Identify which cell holds the provided text, then report its [X, Y] central coordinate. 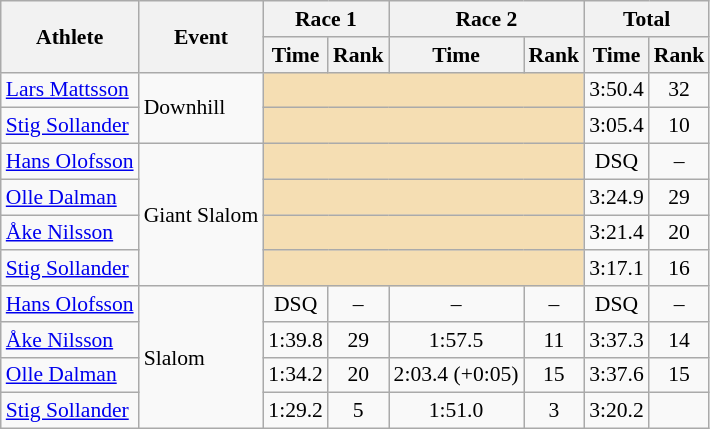
3:21.4 [616, 233]
1:34.2 [296, 375]
Athlete [70, 36]
3:37.6 [616, 375]
Race 1 [326, 19]
1:51.0 [456, 411]
Giant Slalom [202, 215]
Lars Mattsson [70, 90]
3:37.3 [616, 340]
3:17.1 [616, 269]
1:39.8 [296, 340]
16 [680, 269]
32 [680, 90]
10 [680, 126]
3:50.4 [616, 90]
Total [646, 19]
5 [358, 411]
2:03.4 (+0:05) [456, 375]
11 [554, 340]
Event [202, 36]
1:57.5 [456, 340]
3:24.9 [616, 197]
Race 2 [487, 19]
3 [554, 411]
3:20.2 [616, 411]
1:29.2 [296, 411]
Slalom [202, 357]
3:05.4 [616, 126]
Downhill [202, 108]
14 [680, 340]
